Return the [X, Y] coordinate for the center point of the cell that contains the specified text.  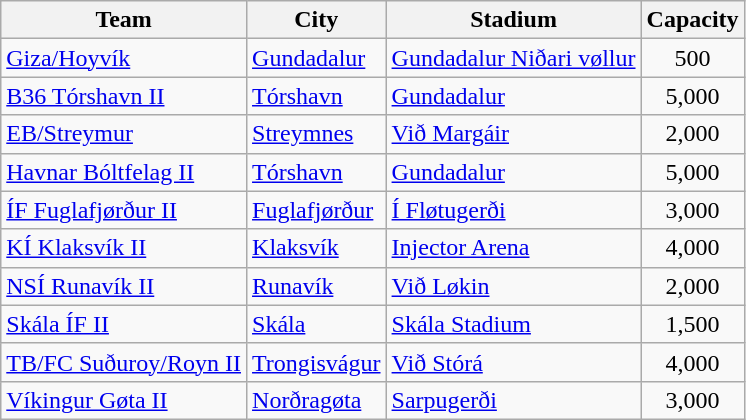
Í Fløtugerði [514, 210]
Við Løkin [514, 286]
Við Stórá [514, 362]
1,500 [692, 324]
City [317, 20]
Injector Arena [514, 248]
KÍ Klaksvík II [124, 248]
ÍF Fuglafjørður II [124, 210]
NSÍ Runavík II [124, 286]
Sarpugerði [514, 400]
Capacity [692, 20]
Trongisvágur [317, 362]
Team [124, 20]
Víkingur Gøta II [124, 400]
Streymnes [317, 134]
Stadium [514, 20]
EB/Streymur [124, 134]
Gundadalur Niðari vøllur [514, 58]
Skála Stadium [514, 324]
TB/FC Suðuroy/Royn II [124, 362]
Skála ÍF II [124, 324]
Fuglafjørður [317, 210]
Havnar Bóltfelag II [124, 172]
Giza/Hoyvík [124, 58]
B36 Tórshavn II [124, 96]
Runavík [317, 286]
Skála [317, 324]
Við Margáir [514, 134]
Klaksvík [317, 248]
500 [692, 58]
Norðragøta [317, 400]
